For the text-containing cell, return its midpoint in [X, Y] coordinate format. 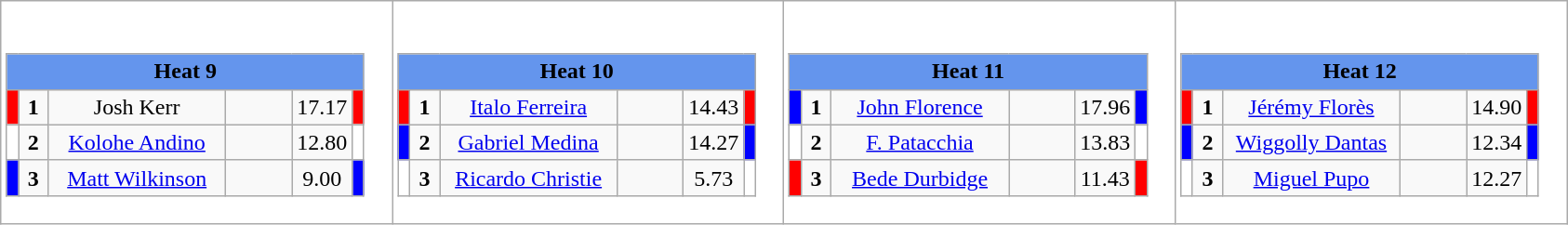
11.43 [1105, 178]
Gabriel Medina [528, 142]
Miguel Pupo [1311, 178]
5.73 [714, 178]
Heat 10 1 Italo Ferreira 14.43 2 Gabriel Medina 14.27 3 Ricardo Christie 5.73 [588, 112]
12.80 [322, 142]
Matt Wilkinson [138, 178]
Bede Durbidge [921, 178]
9.00 [322, 178]
Heat 11 1 John Florence 17.96 2 F. Patacchia 13.83 3 Bede Durbidge 11.43 [980, 112]
13.83 [1105, 142]
17.17 [322, 107]
Ricardo Christie [528, 178]
Heat 10 [577, 72]
Josh Kerr [138, 107]
John Florence [921, 107]
Kolohe Andino [138, 142]
F. Patacchia [921, 142]
12.27 [1497, 178]
17.96 [1105, 107]
Heat 9 [185, 72]
Heat 12 1 Jérémy Florès 14.90 2 Wiggolly Dantas 12.34 3 Miguel Pupo 12.27 [1371, 112]
Jérémy Florès [1311, 107]
Italo Ferreira [528, 107]
14.90 [1497, 107]
12.34 [1497, 142]
14.43 [714, 107]
14.27 [714, 142]
Heat 12 [1360, 72]
Heat 11 [968, 72]
Wiggolly Dantas [1311, 142]
Heat 9 1 Josh Kerr 17.17 2 Kolohe Andino 12.80 3 Matt Wilkinson 9.00 [197, 112]
